For the text-containing cell, return its midpoint in [X, Y] coordinate format. 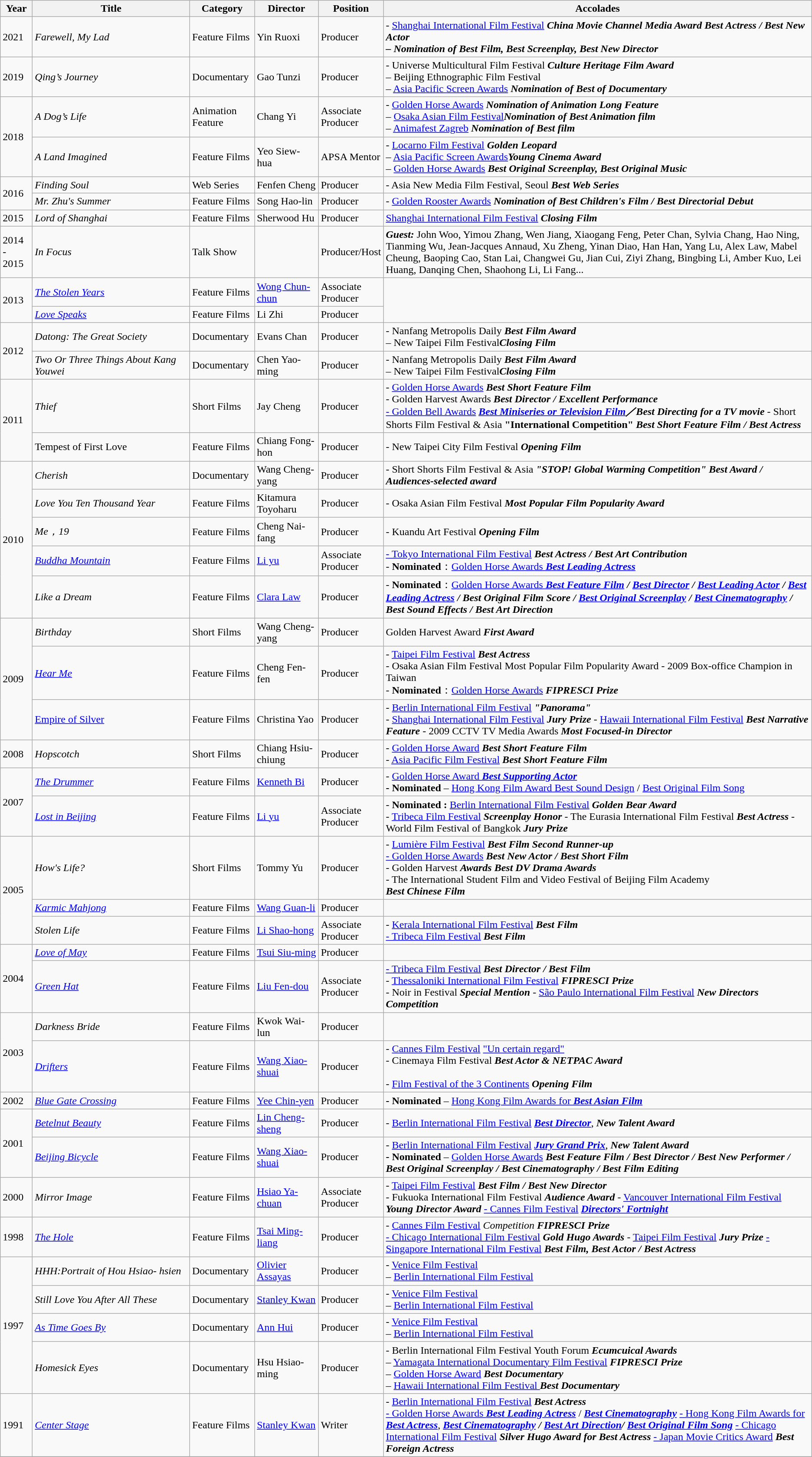
Wong Chun-chun [287, 292]
Talk Show [222, 252]
Writer [351, 1425]
Farewell, My Lad [111, 37]
Finding Soul [111, 185]
Green Hat [111, 987]
- Short Shorts Film Festival & Asia "STOP! Global Warming Competition" Best Award / Audiences-selected award [598, 475]
1991 [16, 1425]
A Land Imagined [111, 157]
- Osaka Asian Film Festival Most Popular Film Popularity Award [598, 503]
The Stolen Years [111, 292]
Jay Cheng [287, 406]
Director [287, 9]
Li Zhi [287, 314]
Yeo Siew- hua [287, 157]
Evans Chan [287, 337]
Title [111, 9]
Mirror Image [111, 1197]
- Cannes Film Festival "Un certain regard"- Cinemaya Film Festival Best Actor & NETPAC Award- Film Festival of the 3 Continents Opening Film [598, 1067]
Drifters [111, 1067]
2004 [16, 978]
Me，19 [111, 531]
HHH:Portrait of Hou Hsiao- hsien [111, 1271]
- New Taipei City Film Festival Opening Film [598, 447]
Sherwood Hu [287, 218]
2016 [16, 193]
- Berlin International Film Festival Best Director, New Talent Award [598, 1123]
Hsu Hsiao- ming [287, 1367]
2019 [16, 77]
Buddha Mountain [111, 561]
Animation Feature [222, 117]
Lin Cheng-sheng [287, 1123]
2021 [16, 37]
Kenneth Bi [287, 782]
Cheng Nai-fang [287, 531]
Tsai Ming-liang [287, 1237]
Betelnut Beauty [111, 1123]
Two Or Three Things About Kang Youwei [111, 365]
Stolen Life [111, 930]
Clara Law [287, 597]
Darkness Bride [111, 1027]
- Golden Horse Award Best Short Feature Film- Asia Pacific Film Festival Best Short Feature Film [598, 753]
Shanghai International Film Festival Closing Film [598, 218]
Love You Ten Thousand Year [111, 503]
Homesick Eyes [111, 1367]
Hsiao Ya-chuan [287, 1197]
Category [222, 9]
Birthday [111, 632]
Chen Yao-ming [287, 365]
As Time Goes By [111, 1327]
Tsui Siu-ming [287, 953]
2005 [16, 890]
2015 [16, 218]
2013 [16, 300]
2011 [16, 420]
2008 [16, 753]
2012 [16, 351]
Hear Me [111, 673]
2010 [16, 539]
- Asia New Media Film Festival, Seoul Best Web Series [598, 185]
Producer/Host [351, 252]
The Hole [111, 1237]
The Drummer [111, 782]
Yin Ruoxi [287, 37]
Year [16, 9]
- Golden Horse Award Best Supporting Actor- Nominated – Hong Kong Film Award Best Sound Design / Best Original Film Song [598, 782]
Love of May [111, 953]
Hopscotch [111, 753]
Olivier Assayas [287, 1271]
Golden Harvest Award First Award [598, 632]
Cheng Fen-fen [287, 673]
Lord of Shanghai [111, 218]
2002 [16, 1101]
Blue Gate Crossing [111, 1101]
Li Shao-hong [287, 930]
Still Love You After All These [111, 1299]
Kwok Wai-lun [287, 1027]
Tempest of First Love [111, 447]
2007 [16, 802]
Datong: The Great Society [111, 337]
Liu Fen-dou [287, 987]
Wang Guan-li [287, 908]
2003 [16, 1052]
Ann Hui [287, 1327]
2009 [16, 679]
Chiang Hsiu-chiung [287, 753]
Chiang Fong-hon [287, 447]
2001 [16, 1143]
Karmic Mahjong [111, 908]
Christina Yao [287, 720]
Tommy Yu [287, 868]
- Golden Rooster Awards Nomination of Best Children's Film / Best Directorial Debut [598, 201]
2014-2015 [16, 252]
Yee Chin-yen [287, 1101]
Lost in Beijing [111, 816]
A Dog’s Life [111, 117]
Qing’s Journey [111, 77]
Gao Tunzi [287, 77]
2000 [16, 1197]
APSA Mentor [351, 157]
Empire of Silver [111, 720]
- Kuandu Art Festival Opening Film [598, 531]
Accolades [598, 9]
Fenfen Cheng [287, 185]
- Tokyo International Film Festival Best Actress / Best Art Contribution- Nominated：Golden Horse Awards Best Leading Actress [598, 561]
- Kerala International Film Festival Best Film- Tribeca Film Festival Best Film [598, 930]
2018 [16, 137]
Cherish [111, 475]
1997 [16, 1325]
Thief [111, 406]
Center Stage [111, 1425]
Position [351, 9]
Beijing Bicycle [111, 1157]
- Nominated – Hong Kong Film Awards for Best Asian Film [598, 1101]
Web Series [222, 185]
How's Life? [111, 868]
Mr. Zhu's Summer [111, 201]
1998 [16, 1237]
Like a Dream [111, 597]
Kitamura Toyoharu [287, 503]
Song Hao-lin [287, 201]
In Focus [111, 252]
Chang Yi [287, 117]
Love Speaks [111, 314]
